Provide the [x, y] coordinate of the cell's center where the given text is located.  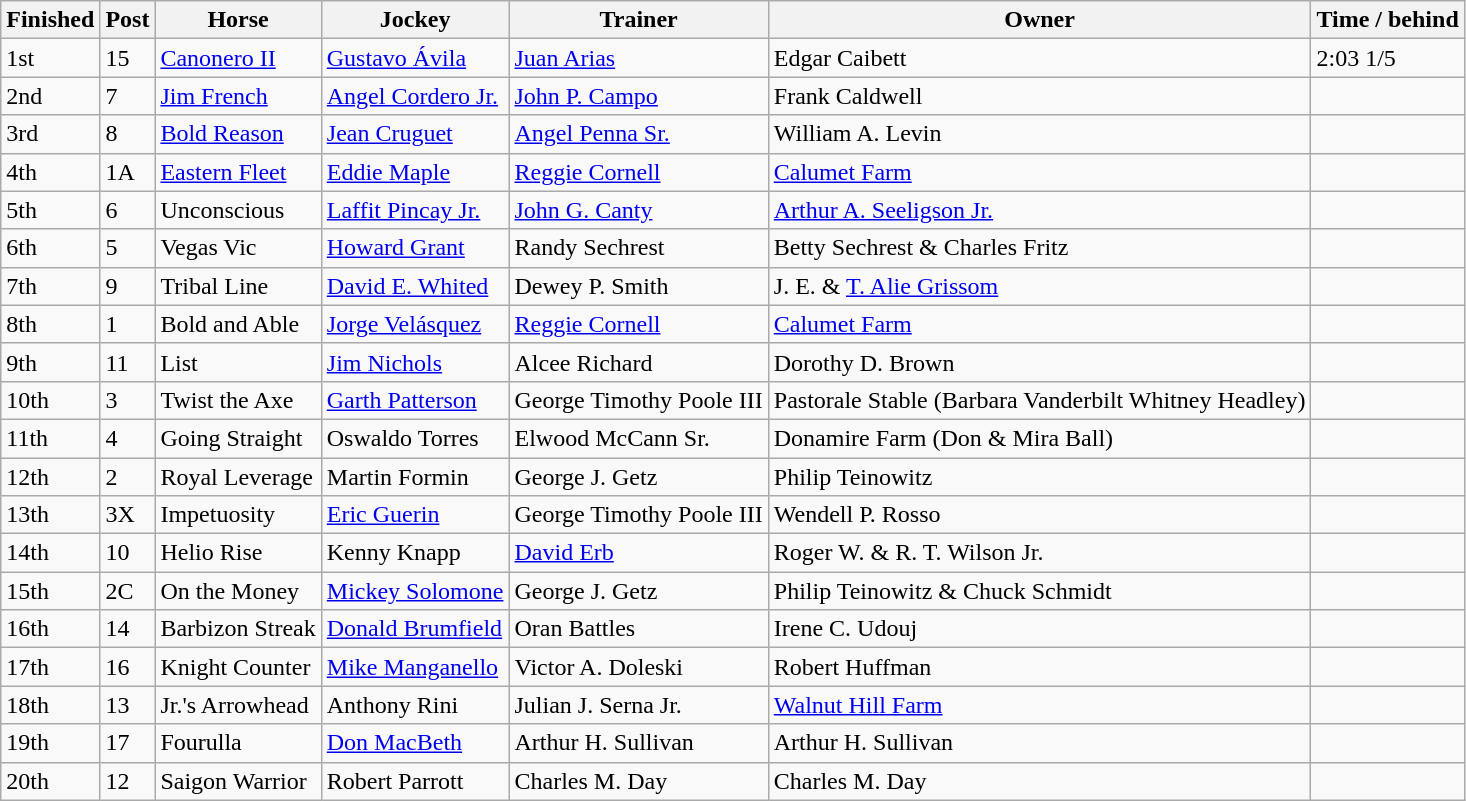
Laffit Pincay Jr. [415, 210]
1A [128, 172]
7th [50, 286]
Philip Teinowitz [1040, 477]
Garth Patterson [415, 400]
List [238, 362]
Julian J. Serna Jr. [638, 705]
Trainer [638, 20]
17th [50, 667]
J. E. & T. Alie Grissom [1040, 286]
2nd [50, 96]
Arthur A. Seeligson Jr. [1040, 210]
9th [50, 362]
John G. Canty [638, 210]
18th [50, 705]
10 [128, 553]
Jim Nichols [415, 362]
Time / behind [1388, 20]
Walnut Hill Farm [1040, 705]
Kenny Knapp [415, 553]
Jim French [238, 96]
Donald Brumfield [415, 629]
12 [128, 781]
20th [50, 781]
14th [50, 553]
17 [128, 743]
Eric Guerin [415, 515]
Alcee Richard [638, 362]
Edgar Caibett [1040, 58]
Impetuosity [238, 515]
Jean Cruguet [415, 134]
Oran Battles [638, 629]
10th [50, 400]
David Erb [638, 553]
Jr.'s Arrowhead [238, 705]
Anthony Rini [415, 705]
16 [128, 667]
6 [128, 210]
Vegas Vic [238, 248]
11th [50, 438]
16th [50, 629]
11 [128, 362]
Pastorale Stable (Barbara Vanderbilt Whitney Headley) [1040, 400]
Jorge Velásquez [415, 324]
3X [128, 515]
Royal Leverage [238, 477]
Irene C. Udouj [1040, 629]
Gustavo Ávila [415, 58]
19th [50, 743]
Robert Huffman [1040, 667]
1 [128, 324]
3rd [50, 134]
Angel Penna Sr. [638, 134]
Tribal Line [238, 286]
Elwood McCann Sr. [638, 438]
15 [128, 58]
Mike Manganello [415, 667]
Martin Formin [415, 477]
Barbizon Streak [238, 629]
8 [128, 134]
Going Straight [238, 438]
8th [50, 324]
14 [128, 629]
Dorothy D. Brown [1040, 362]
Philip Teinowitz & Chuck Schmidt [1040, 591]
Saigon Warrior [238, 781]
Bold Reason [238, 134]
4 [128, 438]
7 [128, 96]
Owner [1040, 20]
Helio Rise [238, 553]
2:03 1/5 [1388, 58]
13 [128, 705]
Canonero II [238, 58]
3 [128, 400]
Victor A. Doleski [638, 667]
5 [128, 248]
John P. Campo [638, 96]
Frank Caldwell [1040, 96]
Donamire Farm (Don & Mira Ball) [1040, 438]
William A. Levin [1040, 134]
Robert Parrott [415, 781]
6th [50, 248]
Don MacBeth [415, 743]
Dewey P. Smith [638, 286]
Howard Grant [415, 248]
Jockey [415, 20]
1st [50, 58]
2C [128, 591]
Wendell P. Rosso [1040, 515]
Roger W. & R. T. Wilson Jr. [1040, 553]
5th [50, 210]
Bold and Able [238, 324]
12th [50, 477]
9 [128, 286]
Twist the Axe [238, 400]
Fourulla [238, 743]
David E. Whited [415, 286]
Eastern Fleet [238, 172]
Juan Arias [638, 58]
On the Money [238, 591]
Oswaldo Torres [415, 438]
15th [50, 591]
Betty Sechrest & Charles Fritz [1040, 248]
Horse [238, 20]
4th [50, 172]
Eddie Maple [415, 172]
Mickey Solomone [415, 591]
Angel Cordero Jr. [415, 96]
13th [50, 515]
Post [128, 20]
Randy Sechrest [638, 248]
2 [128, 477]
Knight Counter [238, 667]
Unconscious [238, 210]
Finished [50, 20]
